For the text-containing cell, return its midpoint in (X, Y) coordinate format. 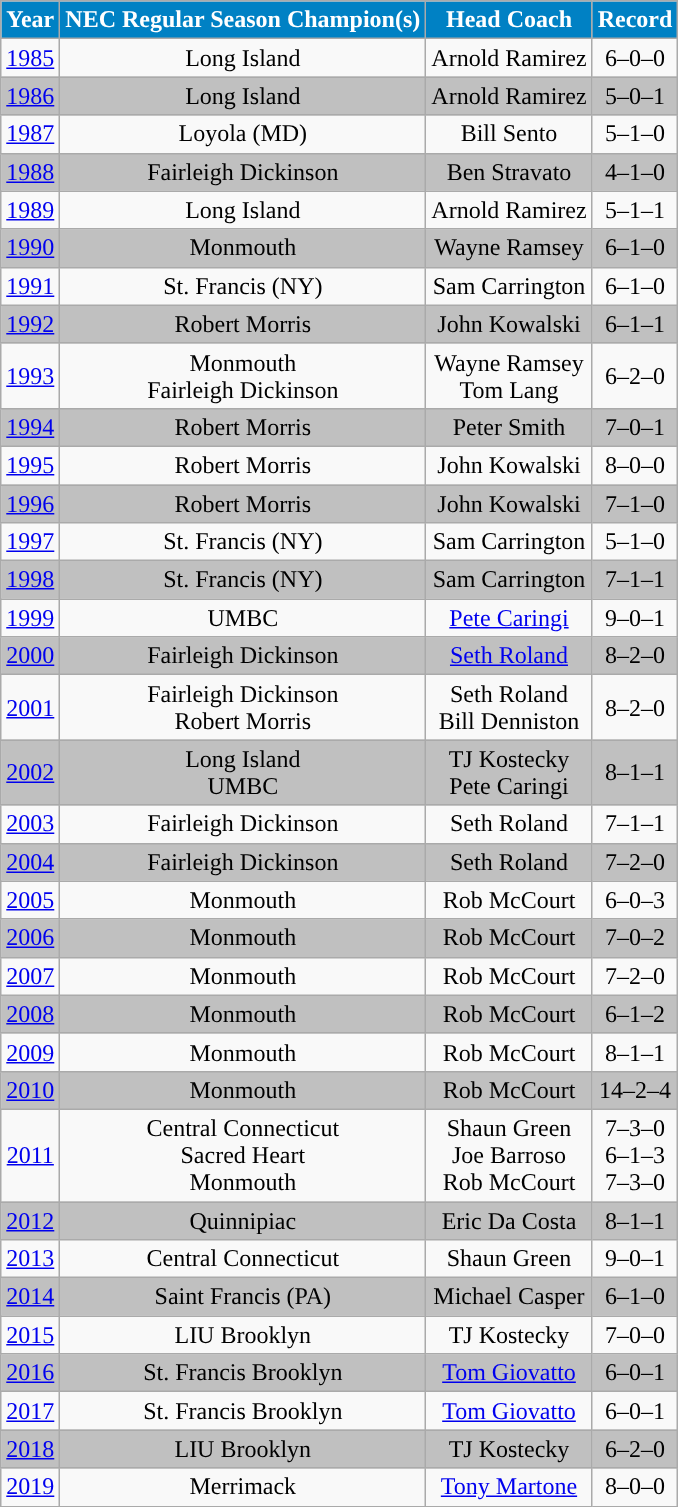
2014 (30, 1297)
NEC Regular Season Champion(s) (243, 20)
2017 (30, 1411)
1989 (30, 210)
1993 (30, 376)
Bill Sento (509, 134)
2013 (30, 1259)
2006 (30, 938)
1998 (30, 580)
UMBC (243, 618)
2015 (30, 1335)
2009 (30, 1052)
2005 (30, 900)
Tony Martone (509, 1487)
2011 (30, 1155)
Record (635, 20)
Shaun GreenJoe BarrosoRob McCourt (509, 1155)
1991 (30, 286)
Pete Caringi (509, 618)
7–0–2 (635, 938)
Head Coach (509, 20)
Shaun Green (509, 1259)
2003 (30, 824)
2010 (30, 1090)
2008 (30, 1014)
7–0–0 (635, 1335)
Fairleigh DickinsonRobert Morris (243, 708)
6–1–2 (635, 1014)
1987 (30, 134)
1986 (30, 96)
2001 (30, 708)
Central ConnecticutSacred HeartMonmouth (243, 1155)
14–2–4 (635, 1090)
1999 (30, 618)
Ben Stravato (509, 172)
Quinnipiac (243, 1221)
1997 (30, 542)
1995 (30, 465)
5–1–1 (635, 210)
1988 (30, 172)
TJ KosteckyPete Caringi (509, 772)
Saint Francis (PA) (243, 1297)
6–0–3 (635, 900)
Peter Smith (509, 427)
Central Connecticut (243, 1259)
1985 (30, 58)
Merrimack (243, 1487)
Loyola (MD) (243, 134)
2019 (30, 1487)
Long IslandUMBC (243, 772)
2016 (30, 1373)
1990 (30, 248)
7–3–06–1–37–3–0 (635, 1155)
7–0–1 (635, 427)
MonmouthFairleigh Dickinson (243, 376)
5–0–1 (635, 96)
Michael Casper (509, 1297)
2002 (30, 772)
2004 (30, 862)
1994 (30, 427)
2000 (30, 656)
1996 (30, 503)
6–1–1 (635, 324)
1992 (30, 324)
4–1–0 (635, 172)
Eric Da Costa (509, 1221)
6–0–0 (635, 58)
Seth RolandBill Denniston (509, 708)
2007 (30, 976)
2018 (30, 1449)
2012 (30, 1221)
Wayne RamseyTom Lang (509, 376)
Wayne Ramsey (509, 248)
Year (30, 20)
7–1–0 (635, 503)
